From the cell containing the given text, extract its center point as [X, Y] coordinate. 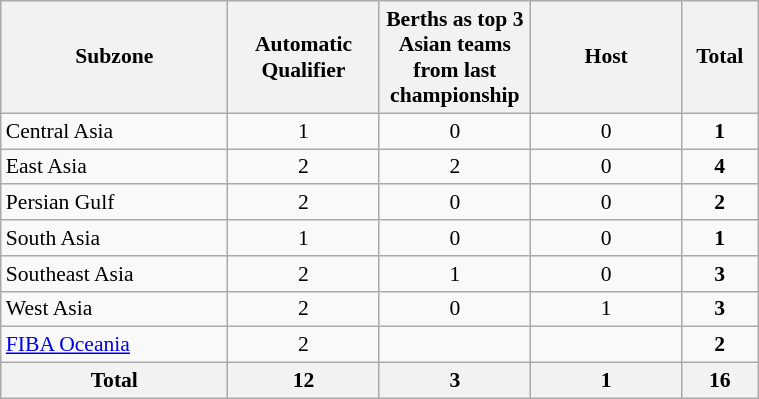
Host [606, 57]
16 [720, 381]
Persian Gulf [114, 203]
4 [720, 167]
South Asia [114, 238]
Berths as top 3 Asian teams from last championship [454, 57]
West Asia [114, 309]
Central Asia [114, 131]
Southeast Asia [114, 274]
FIBA Oceania [114, 345]
Subzone [114, 57]
12 [304, 381]
Automatic Qualifier [304, 57]
East Asia [114, 167]
